Capture the cell that displays the provided text and extract its (X, Y) central coordinate. 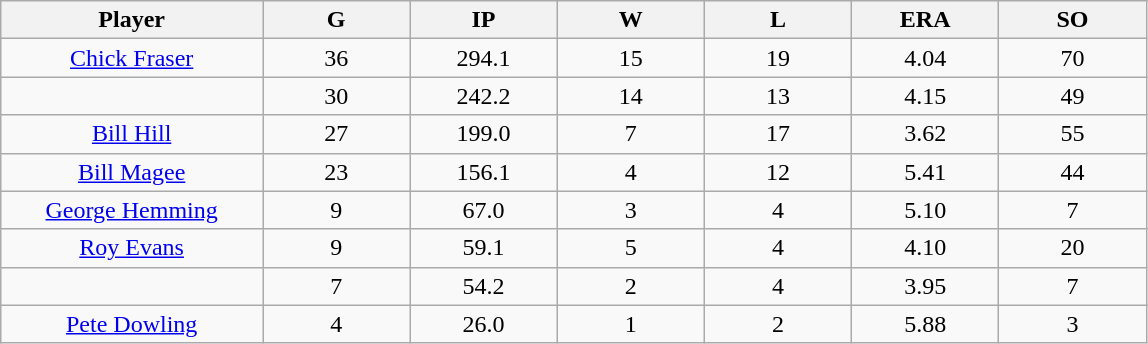
156.1 (484, 172)
Chick Fraser (132, 58)
5.10 (926, 210)
26.0 (484, 324)
13 (778, 96)
SO (1072, 20)
44 (1072, 172)
G (336, 20)
3.62 (926, 134)
Bill Magee (132, 172)
17 (778, 134)
23 (336, 172)
Pete Dowling (132, 324)
15 (630, 58)
4.10 (926, 248)
4.04 (926, 58)
W (630, 20)
242.2 (484, 96)
30 (336, 96)
20 (1072, 248)
L (778, 20)
59.1 (484, 248)
27 (336, 134)
70 (1072, 58)
IP (484, 20)
67.0 (484, 210)
5.41 (926, 172)
36 (336, 58)
54.2 (484, 286)
14 (630, 96)
3.95 (926, 286)
Bill Hill (132, 134)
5 (630, 248)
55 (1072, 134)
4.15 (926, 96)
ERA (926, 20)
49 (1072, 96)
199.0 (484, 134)
Player (132, 20)
George Hemming (132, 210)
Roy Evans (132, 248)
19 (778, 58)
5.88 (926, 324)
12 (778, 172)
294.1 (484, 58)
1 (630, 324)
